Locate the cell with the specified text and output its [x, y] center coordinate. 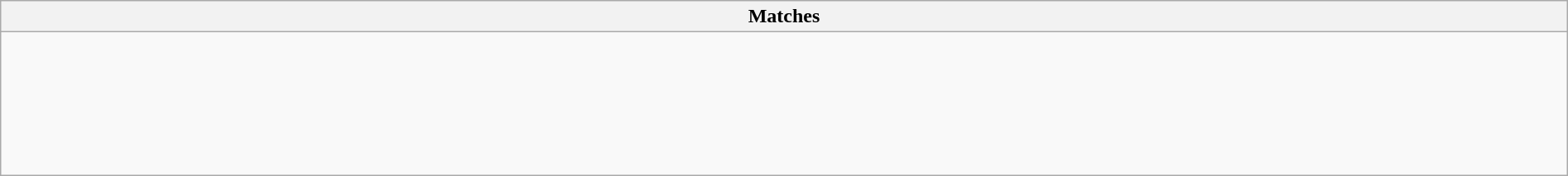
Matches [784, 17]
